Determine the (x, y) coordinate at the center of the cell enclosing the given text.  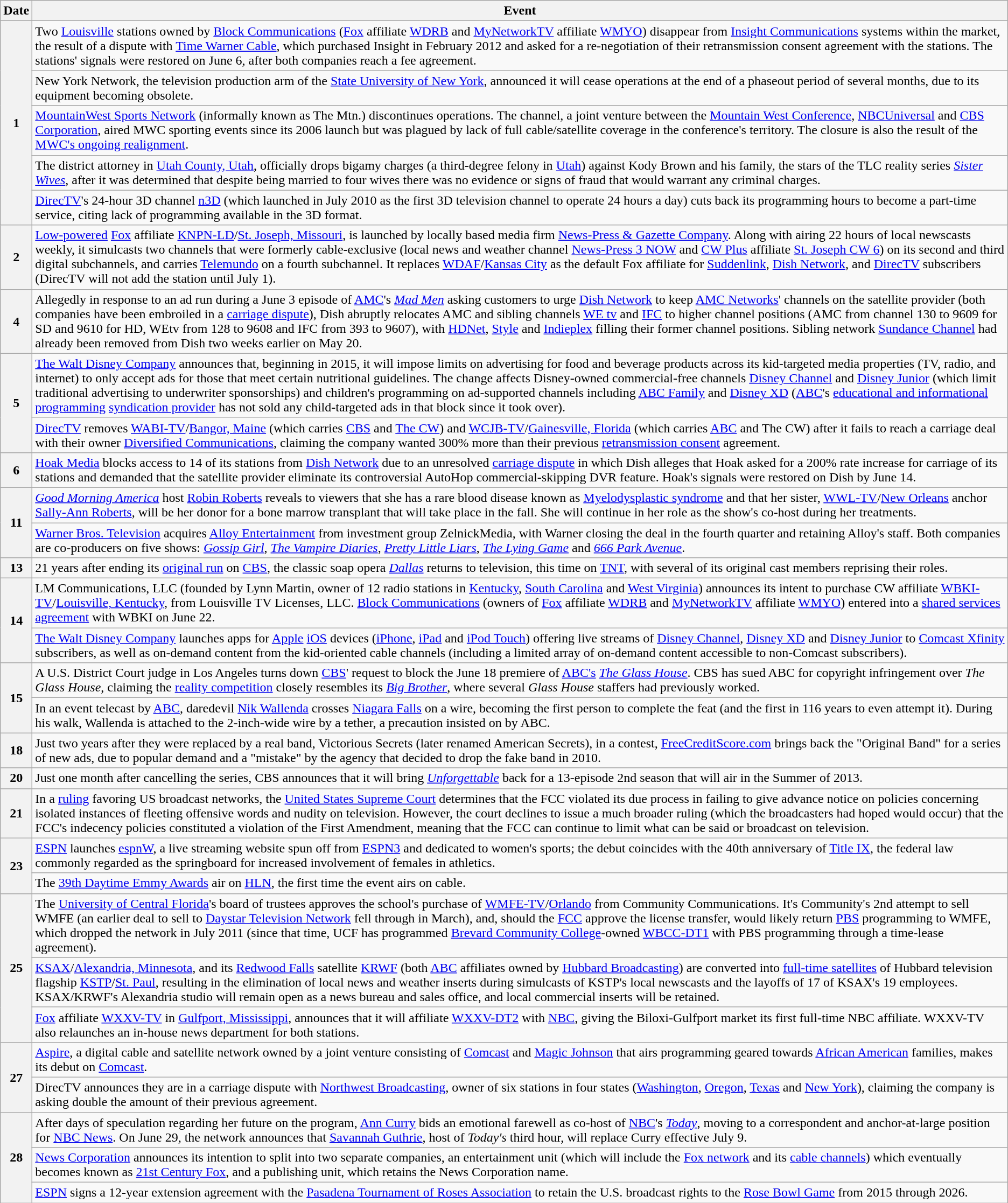
4 (16, 321)
1 (16, 123)
5 (16, 403)
15 (16, 698)
Event (520, 11)
Date (16, 11)
18 (16, 751)
14 (16, 620)
11 (16, 522)
27 (16, 1077)
13 (16, 568)
6 (16, 470)
23 (16, 866)
The 39th Daytime Emmy Awards air on HLN, the first time the event airs on cable. (520, 883)
25 (16, 968)
20 (16, 778)
21 (16, 813)
2 (16, 257)
28 (16, 1158)
